Return (x, y) of the center of cell containing provided text 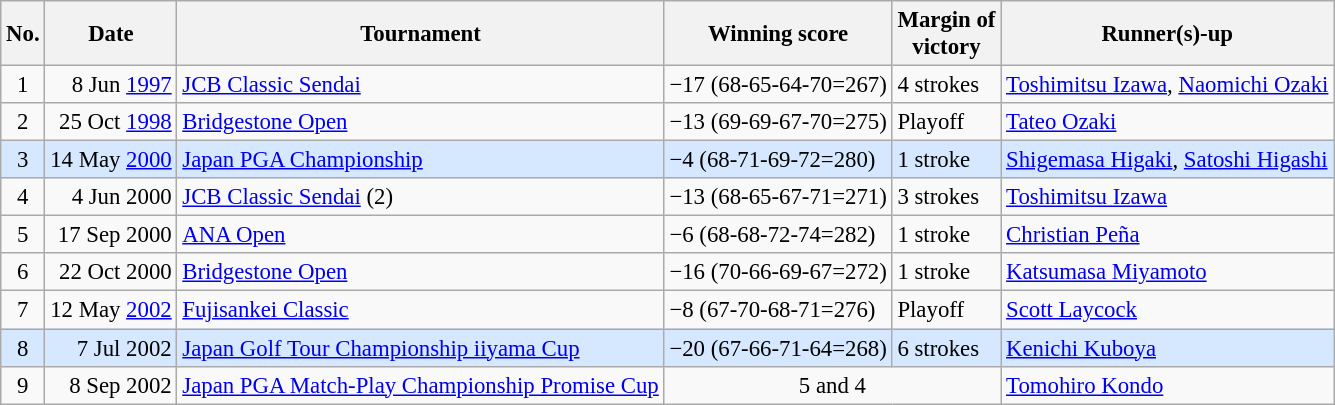
Japan PGA Match-Play Championship Promise Cup (420, 385)
Kenichi Kuboya (1168, 348)
Toshimitsu Izawa (1168, 197)
22 Oct 2000 (111, 273)
6 strokes (946, 348)
12 May 2002 (111, 310)
Margin ofvictory (946, 34)
−4 (68-71-69-72=280) (778, 160)
ANA Open (420, 235)
−20 (67-66-71-64=268) (778, 348)
−17 (68-65-64-70=267) (778, 85)
Tomohiro Kondo (1168, 385)
17 Sep 2000 (111, 235)
Winning score (778, 34)
−13 (69-69-67-70=275) (778, 122)
2 (23, 122)
JCB Classic Sendai (420, 85)
8 Sep 2002 (111, 385)
Scott Laycock (1168, 310)
7 (23, 310)
25 Oct 1998 (111, 122)
Shigemasa Higaki, Satoshi Higashi (1168, 160)
−13 (68-65-67-71=271) (778, 197)
7 Jul 2002 (111, 348)
4 Jun 2000 (111, 197)
Toshimitsu Izawa, Naomichi Ozaki (1168, 85)
No. (23, 34)
Fujisankei Classic (420, 310)
Japan Golf Tour Championship iiyama Cup (420, 348)
−16 (70-66-69-67=272) (778, 273)
−8 (67-70-68-71=276) (778, 310)
Runner(s)-up (1168, 34)
8 (23, 348)
4 (23, 197)
4 strokes (946, 85)
3 strokes (946, 197)
14 May 2000 (111, 160)
6 (23, 273)
−6 (68-68-72-74=282) (778, 235)
Tateo Ozaki (1168, 122)
3 (23, 160)
5 and 4 (832, 385)
Christian Peña (1168, 235)
JCB Classic Sendai (2) (420, 197)
Katsumasa Miyamoto (1168, 273)
Japan PGA Championship (420, 160)
1 (23, 85)
5 (23, 235)
8 Jun 1997 (111, 85)
9 (23, 385)
Date (111, 34)
Tournament (420, 34)
